Find where the given text appears and provide that cell's center as [x, y] coordinate. 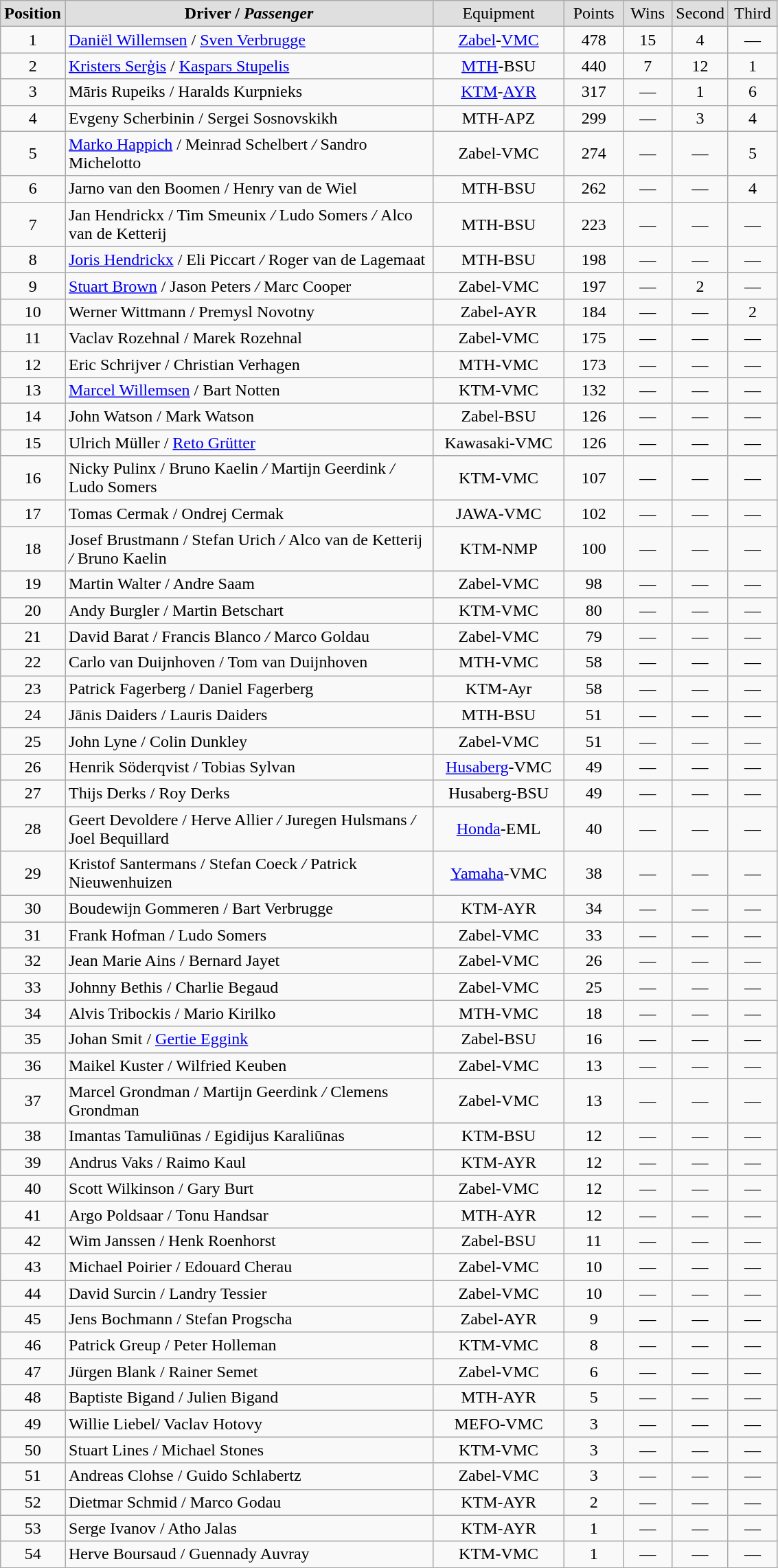
Ulrich Müller / Reto Grütter [249, 443]
Stuart Lines / Michael Stones [249, 1450]
Herve Boursaud / Guennady Auvray [249, 1554]
Andrus Vaks / Raimo Kaul [249, 1162]
Kristers Serģis / Kaspars Stupelis [249, 66]
Martin Walter / Andre Saam [249, 584]
42 [33, 1241]
Jānis Daiders / Lauris Daiders [249, 715]
27 [33, 793]
48 [33, 1398]
KTM-Ayr [499, 689]
23 [33, 689]
17 [33, 514]
20 [33, 610]
132 [594, 391]
Baptiste Bigand / Julien Bigand [249, 1398]
Jürgen Blank / Rainer Semet [249, 1372]
Carlo van Duijnhoven / Tom van Duijnhoven [249, 662]
440 [594, 66]
Patrick Greup / Peter Holleman [249, 1346]
198 [594, 260]
John Watson / Mark Watson [249, 417]
184 [594, 312]
Willie Liebel/ Vaclav Hotovy [249, 1424]
19 [33, 584]
Serge Ivanov / Atho Jalas [249, 1528]
100 [594, 549]
197 [594, 286]
Husaberg-VMC [499, 767]
David Surcin / Landry Tessier [249, 1293]
107 [594, 478]
MEFO-VMC [499, 1424]
Wim Janssen / Henk Roenhorst [249, 1241]
24 [33, 715]
98 [594, 584]
Honda-EML [499, 828]
29 [33, 873]
478 [594, 40]
Argo Poldsaar / Tonu Handsar [249, 1214]
36 [33, 1065]
Equipment [499, 14]
KTM-NMP [499, 549]
Werner Wittmann / Premysl Novotny [249, 312]
262 [594, 189]
14 [33, 417]
Andy Burgler / Martin Betschart [249, 610]
Alvis Tribockis / Mario Kirilko [249, 1013]
Wins [648, 14]
37 [33, 1101]
Kawasaki-VMC [499, 443]
53 [33, 1528]
Marcel Willemsen / Bart Notten [249, 391]
Josef Brustmann / Stefan Urich / Alco van de Ketterij / Bruno Kaelin [249, 549]
317 [594, 92]
175 [594, 338]
21 [33, 636]
32 [33, 961]
Jens Bochmann / Stefan Progscha [249, 1319]
Imantas Tamuliūnas / Egidijus Karaliūnas [249, 1136]
Dietmar Schmid / Marco Godau [249, 1502]
Henrik Söderqvist / Tobias Sylvan [249, 767]
102 [594, 514]
45 [33, 1319]
Marcel Grondman / Martijn Geerdink / Clemens Grondman [249, 1101]
Eric Schrijver / Christian Verhagen [249, 365]
299 [594, 118]
Daniël Willemsen / Sven Verbrugge [249, 40]
Geert Devoldere / Herve Allier / Juregen Hulsmans / Joel Bequillard [249, 828]
31 [33, 935]
Stuart Brown / Jason Peters / Marc Cooper [249, 286]
Jean Marie Ains / Bernard Jayet [249, 961]
Second [700, 14]
79 [594, 636]
Kristof Santermans / Stefan Coeck / Patrick Nieuwenhuizen [249, 873]
50 [33, 1450]
173 [594, 365]
MTH-APZ [499, 118]
80 [594, 610]
39 [33, 1162]
Scott Wilkinson / Gary Burt [249, 1188]
44 [33, 1293]
223 [594, 224]
Vaclav Rozehnal / Marek Rozehnal [249, 338]
Johan Smit / Gertie Eggink [249, 1039]
54 [33, 1554]
28 [33, 828]
Boudewijn Gommeren / Bart Verbrugge [249, 909]
35 [33, 1039]
41 [33, 1214]
JAWA-VMC [499, 514]
274 [594, 154]
David Barat / Francis Blanco / Marco Goldau [249, 636]
John Lyne / Colin Dunkley [249, 741]
Third [753, 14]
Johnny Bethis / Charlie Begaud [249, 987]
Andreas Clohse / Guido Schlabertz [249, 1476]
Points [594, 14]
30 [33, 909]
Husaberg-BSU [499, 793]
46 [33, 1346]
Nicky Pulinx / Bruno Kaelin / Martijn Geerdink / Ludo Somers [249, 478]
Patrick Fagerberg / Daniel Fagerberg [249, 689]
Jarno van den Boomen / Henry van de Wiel [249, 189]
Jan Hendrickx / Tim Smeunix / Ludo Somers / Alco van de Ketterij [249, 224]
Māris Rupeiks / Haralds Kurpnieks [249, 92]
47 [33, 1372]
Marko Happich / Meinrad Schelbert / Sandro Michelotto [249, 154]
Yamaha-VMC [499, 873]
Evgeny Scherbinin / Sergei Sosnovskikh [249, 118]
Driver / Passenger [249, 14]
43 [33, 1267]
Frank Hofman / Ludo Somers [249, 935]
Joris Hendrickx / Eli Piccart / Roger van de Lagemaat [249, 260]
Maikel Kuster / Wilfried Keuben [249, 1065]
52 [33, 1502]
Tomas Cermak / Ondrej Cermak [249, 514]
Michael Poirier / Edouard Cherau [249, 1267]
KTM-BSU [499, 1136]
Position [33, 14]
22 [33, 662]
Thijs Derks / Roy Derks [249, 793]
